Detect which cell encompasses the target text, then output its [X, Y] center coordinate. 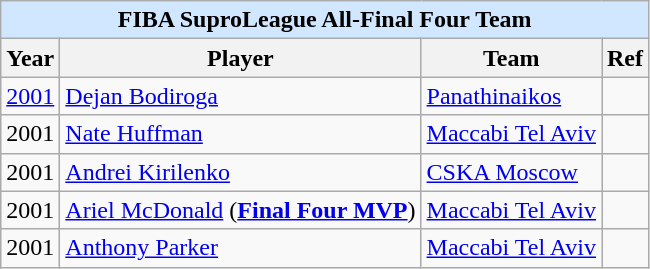
Ariel McDonald (Final Four MVP) [240, 210]
Anthony Parker [240, 248]
Nate Huffman [240, 134]
Andrei Kirilenko [240, 172]
FIBA SuproLeague All-Final Four Team [325, 20]
Team [511, 58]
Year [30, 58]
Panathinaikos [511, 96]
Player [240, 58]
CSKA Moscow [511, 172]
Ref [626, 58]
Dejan Bodiroga [240, 96]
